Identify which cell holds the provided text, then report its (x, y) central coordinate. 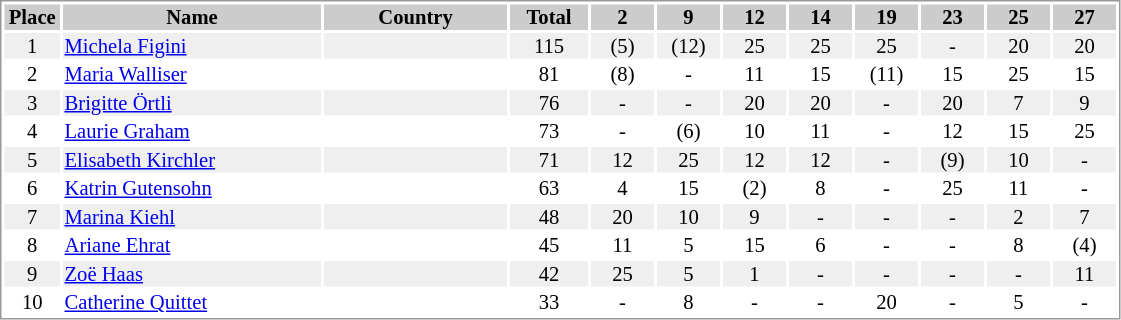
3 (32, 103)
76 (549, 103)
73 (549, 131)
19 (886, 17)
Michela Figini (192, 46)
14 (820, 17)
(8) (622, 75)
Elisabeth Kirchler (192, 160)
(6) (688, 131)
(11) (886, 75)
Total (549, 17)
23 (952, 17)
(9) (952, 160)
(2) (754, 189)
Place (32, 17)
Katrin Gutensohn (192, 189)
27 (1084, 17)
115 (549, 46)
(4) (1084, 245)
Name (192, 17)
Marina Kiehl (192, 217)
63 (549, 189)
Laurie Graham (192, 131)
81 (549, 75)
33 (549, 303)
48 (549, 217)
Brigitte Örtli (192, 103)
(5) (622, 46)
Catherine Quittet (192, 303)
45 (549, 245)
71 (549, 160)
Zoë Haas (192, 274)
42 (549, 274)
Country (416, 17)
Ariane Ehrat (192, 245)
Maria Walliser (192, 75)
(12) (688, 46)
